Output the [X, Y] coordinate of the center of the cell containing the given text.  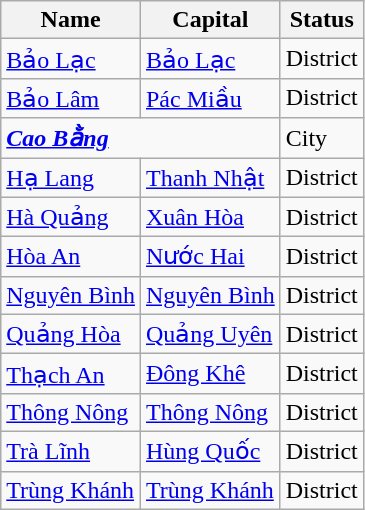
Trà Lĩnh [71, 451]
Nước Hai [210, 257]
Xuân Hòa [210, 217]
Hùng Quốc [210, 451]
Status [322, 20]
Pác Miầu [210, 98]
Hòa An [71, 257]
Bảo Lâm [71, 98]
Hạ Lang [71, 178]
Thanh Nhật [210, 178]
Đông Khê [210, 374]
Quảng Hòa [71, 334]
Thạch An [71, 374]
City [322, 138]
Hà Quảng [71, 217]
Name [71, 20]
Cao Bằng [140, 138]
Quảng Uyên [210, 334]
Capital [210, 20]
